Pinpoint the cell where the given text exists, returning its [X, Y] midpoint coordinate. 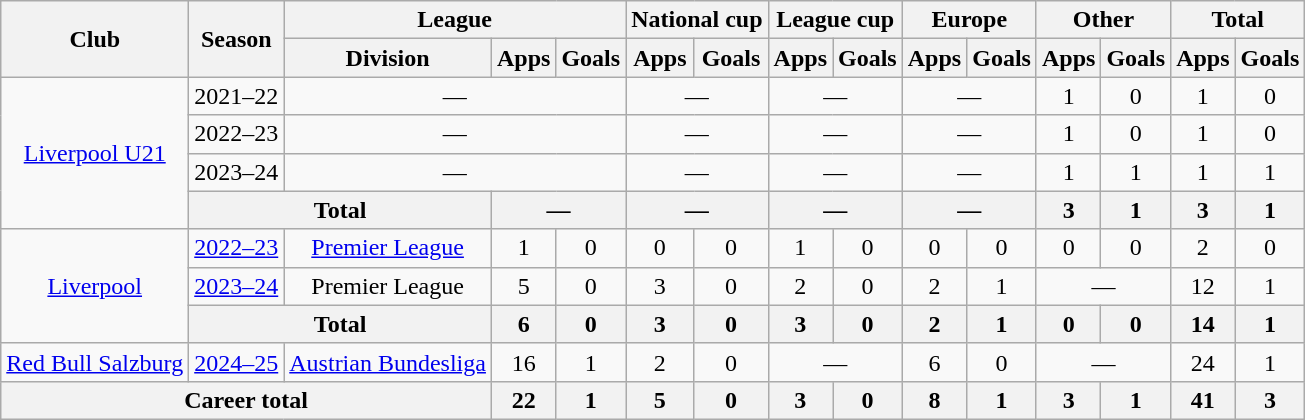
14 [1203, 324]
League [455, 20]
Division [388, 58]
League cup [835, 20]
12 [1203, 286]
Other [1103, 20]
Liverpool [95, 286]
41 [1203, 400]
16 [523, 362]
Liverpool U21 [95, 153]
Austrian Bundesliga [388, 362]
Red Bull Salzburg [95, 362]
Season [236, 39]
22 [523, 400]
2024–25 [236, 362]
Club [95, 39]
24 [1203, 362]
8 [934, 400]
Career total [246, 400]
2021–22 [236, 96]
Europe [969, 20]
National cup [697, 20]
